Scan for the cell matching the given text and deliver its [x, y] coordinate at center. 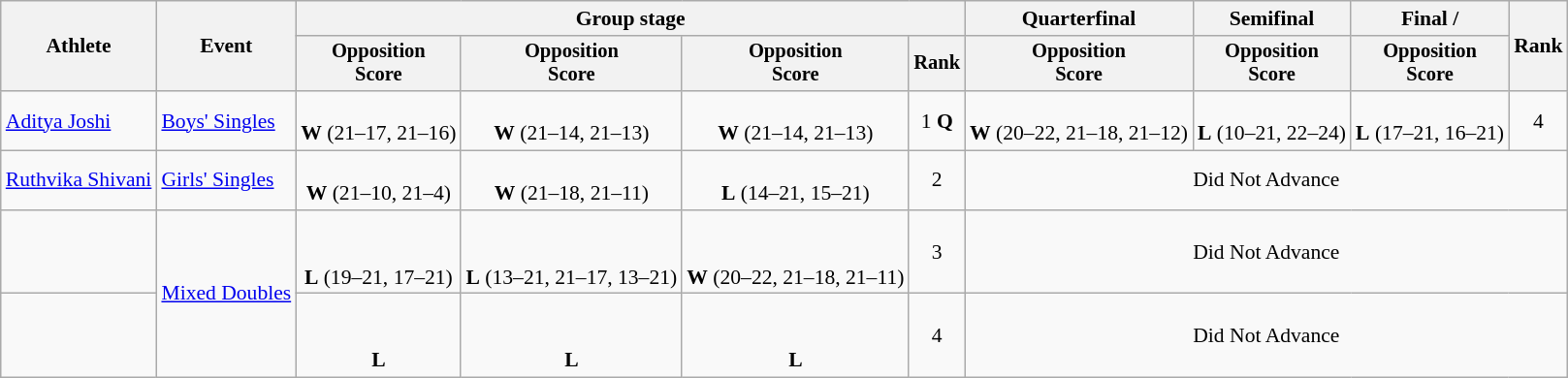
W (20–22, 21–18, 21–12) [1078, 120]
L (10–21, 22–24) [1272, 120]
3 [937, 252]
Final / [1429, 18]
L (14–21, 15–21) [795, 180]
Boys' Singles [226, 120]
L (17–21, 16–21) [1429, 120]
W (21–17, 21–16) [378, 120]
Group stage [630, 18]
Girls' Singles [226, 180]
Aditya Joshi [80, 120]
W (20–22, 21–18, 21–11) [795, 252]
Ruthvika Shivani [80, 180]
Quarterfinal [1078, 18]
W (21–18, 21–11) [571, 180]
2 [937, 180]
L (19–21, 17–21) [378, 252]
Mixed Doubles [226, 295]
W (21–10, 21–4) [378, 180]
1 Q [937, 120]
Semifinal [1272, 18]
Athlete [80, 47]
L (13–21, 21–17, 13–21) [571, 252]
Event [226, 47]
